Search for the cell housing the specified text and yield its [x, y] center coordinate. 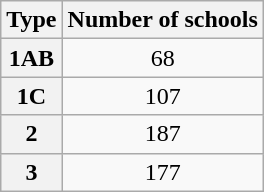
1AB [32, 58]
107 [162, 96]
2 [32, 134]
68 [162, 58]
3 [32, 172]
187 [162, 134]
1C [32, 96]
177 [162, 172]
Type [32, 20]
Number of schools [162, 20]
